From the cell containing the given text, extract its center point as [x, y] coordinate. 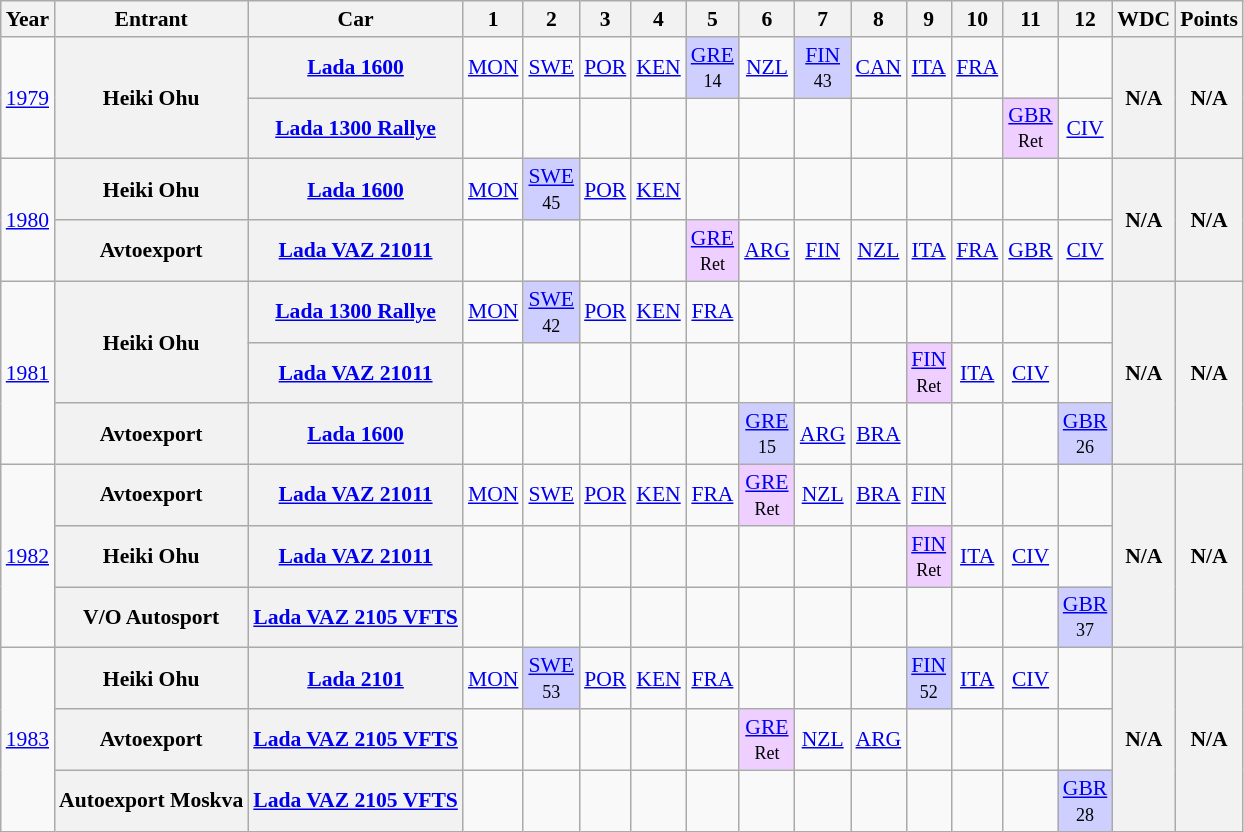
5 [712, 19]
8 [878, 19]
FIN52 [928, 678]
SWE45 [551, 190]
Car [356, 19]
Lada 2101 [356, 678]
12 [1086, 19]
GBR26 [1086, 434]
GRE15 [767, 434]
11 [1030, 19]
SWE53 [551, 678]
7 [823, 19]
1 [494, 19]
GBR37 [1086, 618]
1980 [28, 220]
10 [977, 19]
9 [928, 19]
SWE42 [551, 312]
V/O Autosport [151, 618]
Year [28, 19]
2 [551, 19]
GBR28 [1086, 800]
Autoexport Moskva [151, 800]
Points [1209, 19]
1982 [28, 556]
GBR [1030, 250]
1983 [28, 740]
FIN43 [823, 68]
Entrant [151, 19]
GBRRet [1030, 128]
WDC [1144, 19]
1981 [28, 372]
3 [605, 19]
1979 [28, 98]
GRE14 [712, 68]
4 [658, 19]
6 [767, 19]
CAN [878, 68]
